Search for the cell housing the specified text and yield its (X, Y) center coordinate. 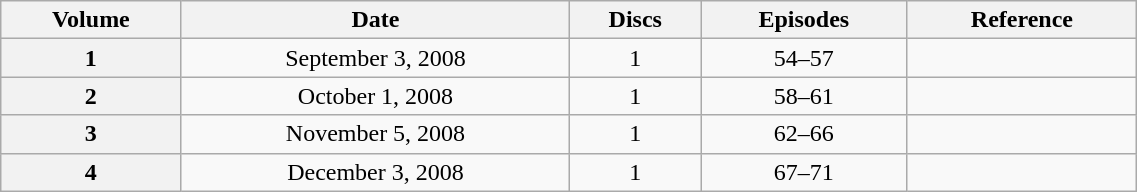
Volume (91, 20)
October 1, 2008 (376, 96)
Episodes (804, 20)
Date (376, 20)
4 (91, 172)
3 (91, 134)
Discs (636, 20)
September 3, 2008 (376, 58)
December 3, 2008 (376, 172)
November 5, 2008 (376, 134)
67–71 (804, 172)
58–61 (804, 96)
2 (91, 96)
62–66 (804, 134)
54–57 (804, 58)
Reference (1022, 20)
